For the text-containing cell, return its midpoint in (X, Y) coordinate format. 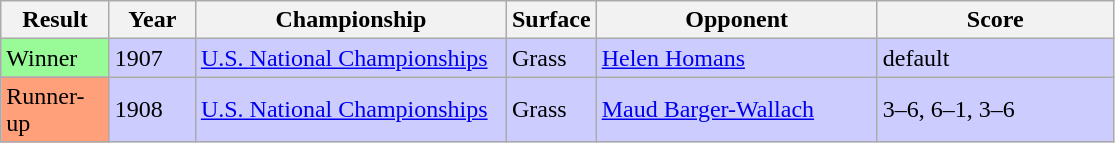
Opponent (736, 20)
Year (152, 20)
1907 (152, 58)
Helen Homans (736, 58)
Score (995, 20)
Championship (350, 20)
Winner (56, 58)
Maud Barger-Wallach (736, 110)
3–6, 6–1, 3–6 (995, 110)
default (995, 58)
Surface (551, 20)
Result (56, 20)
Runner-up (56, 110)
1908 (152, 110)
